Detect which cell encompasses the target text, then output its [x, y] center coordinate. 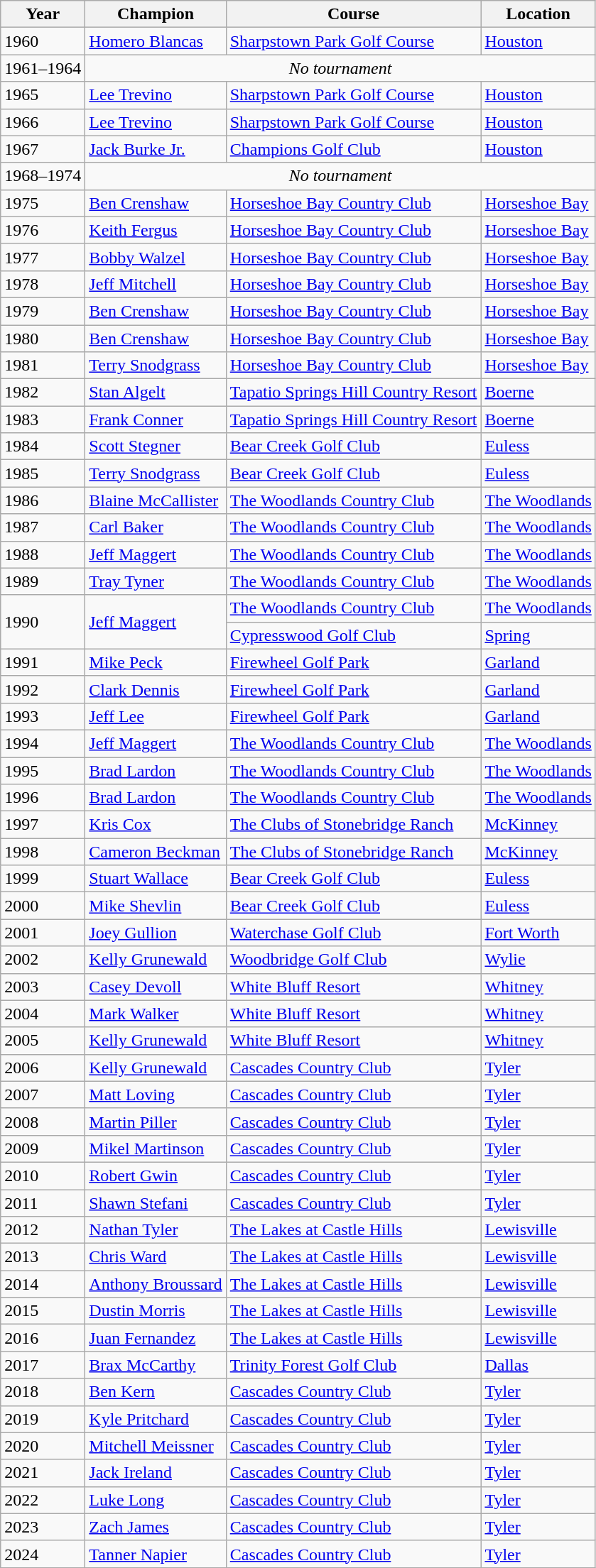
Anthony Broussard [156, 1284]
1960 [43, 41]
Champions Golf Club [354, 149]
1975 [43, 203]
2009 [43, 1148]
1967 [43, 149]
Mark Walker [156, 1014]
Tray Tyner [156, 581]
2002 [43, 960]
Course [354, 14]
Brax McCarthy [156, 1365]
1986 [43, 500]
Stan Algelt [156, 393]
Cameron Beckman [156, 852]
Dallas [538, 1365]
2019 [43, 1419]
Frank Conner [156, 420]
1961–1964 [43, 68]
2000 [43, 906]
Keith Fergus [156, 230]
2012 [43, 1230]
Waterchase Golf Club [354, 933]
1978 [43, 284]
Woodbridge Golf Club [354, 960]
2004 [43, 1014]
2007 [43, 1095]
Zach James [156, 1527]
2013 [43, 1257]
1981 [43, 366]
Bobby Walzel [156, 257]
1988 [43, 554]
Scott Stegner [156, 446]
Fort Worth [538, 933]
Jack Ireland [156, 1473]
Mitchell Meissner [156, 1446]
2023 [43, 1527]
1983 [43, 420]
1992 [43, 689]
Kris Cox [156, 825]
2005 [43, 1041]
Blaine McCallister [156, 500]
Mike Shevlin [156, 906]
1976 [43, 230]
2017 [43, 1365]
Trinity Forest Golf Club [354, 1365]
2003 [43, 987]
Nathan Tyler [156, 1230]
Joey Gullion [156, 933]
Cypresswood Golf Club [354, 635]
1982 [43, 393]
1997 [43, 825]
1993 [43, 716]
Shawn Stefani [156, 1203]
2021 [43, 1473]
2006 [43, 1068]
Location [538, 14]
1977 [43, 257]
Robert Gwin [156, 1175]
Casey Devoll [156, 987]
1979 [43, 311]
2020 [43, 1446]
1998 [43, 852]
Jack Burke Jr. [156, 149]
1989 [43, 581]
2001 [43, 933]
Mike Peck [156, 662]
Spring [538, 635]
Tanner Napier [156, 1554]
Ben Kern [156, 1392]
1996 [43, 798]
2011 [43, 1203]
2008 [43, 1122]
1999 [43, 879]
Jeff Lee [156, 716]
1987 [43, 527]
1994 [43, 743]
1965 [43, 95]
Mikel Martinson [156, 1148]
2016 [43, 1338]
Homero Blancas [156, 41]
1966 [43, 122]
Wylie [538, 960]
Kyle Pritchard [156, 1419]
Jeff Mitchell [156, 284]
Chris Ward [156, 1257]
1990 [43, 622]
Dustin Morris [156, 1311]
1985 [43, 473]
2015 [43, 1311]
1980 [43, 339]
Luke Long [156, 1500]
2024 [43, 1554]
Champion [156, 14]
2014 [43, 1284]
Juan Fernandez [156, 1338]
1991 [43, 662]
1968–1974 [43, 176]
Stuart Wallace [156, 879]
2010 [43, 1175]
Carl Baker [156, 527]
2018 [43, 1392]
2022 [43, 1500]
1995 [43, 770]
Year [43, 14]
1984 [43, 446]
Matt Loving [156, 1095]
Martin Piller [156, 1122]
Clark Dennis [156, 689]
